Find where the given text appears and provide that cell's center as [X, Y] coordinate. 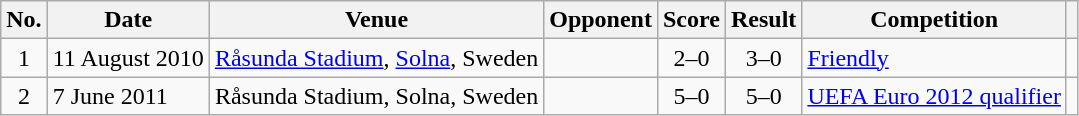
Competition [934, 20]
2 [24, 96]
Result [763, 20]
7 June 2011 [128, 96]
11 August 2010 [128, 58]
Date [128, 20]
Venue [376, 20]
Score [691, 20]
No. [24, 20]
Opponent [601, 20]
3–0 [763, 58]
UEFA Euro 2012 qualifier [934, 96]
Friendly [934, 58]
1 [24, 58]
2–0 [691, 58]
